Scan for the cell matching the given text and deliver its [x, y] coordinate at center. 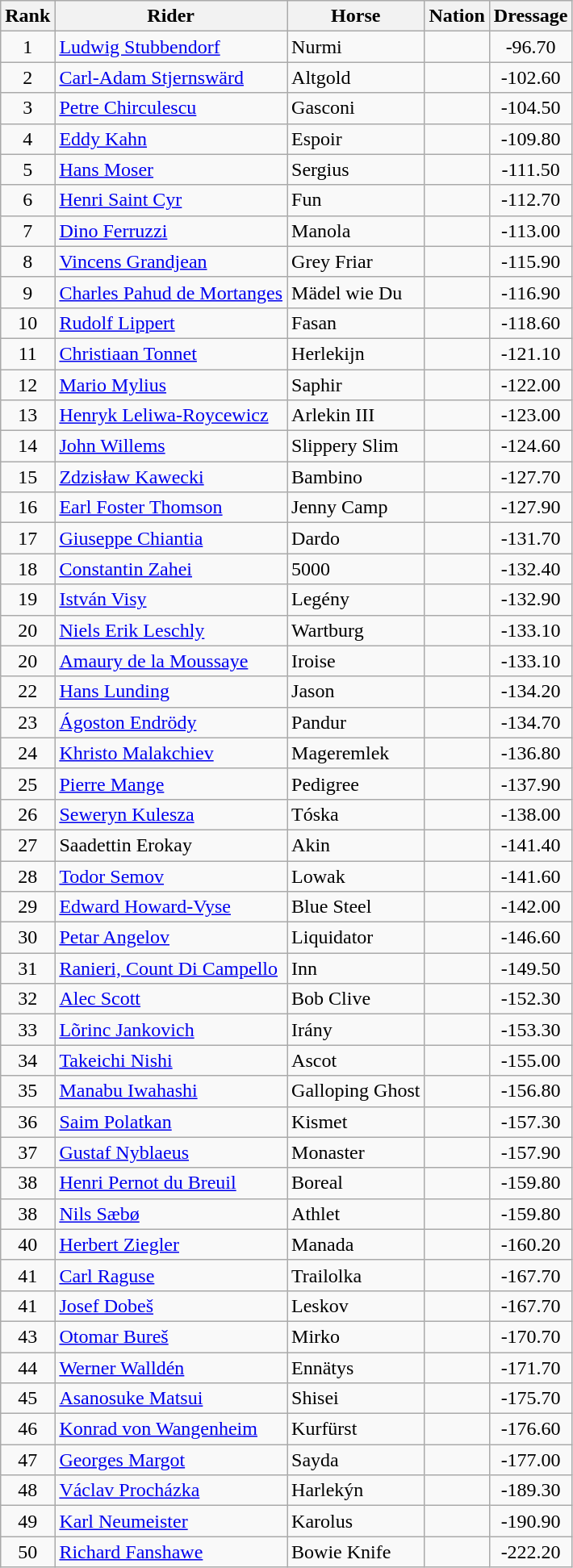
Ranieri, Count Di Campello [171, 968]
Charles Pahud de Mortanges [171, 292]
-175.70 [531, 1399]
-189.30 [531, 1491]
Manabu Iwahashi [171, 1091]
-149.50 [531, 968]
Asanosuke Matsui [171, 1399]
40 [27, 1244]
Todor Semov [171, 876]
5 [27, 169]
Blue Steel [356, 907]
Nurmi [356, 47]
-142.00 [531, 907]
Werner Walldén [171, 1368]
34 [27, 1060]
Karolus [356, 1521]
1 [27, 47]
-118.60 [531, 323]
Carl Raguse [171, 1275]
-134.20 [531, 692]
-132.90 [531, 600]
10 [27, 323]
5000 [356, 569]
-171.70 [531, 1368]
Kurfürst [356, 1429]
-109.80 [531, 139]
18 [27, 569]
26 [27, 814]
-124.60 [531, 446]
Amaury de la Moussaye [171, 661]
-157.90 [531, 1152]
-116.90 [531, 292]
43 [27, 1336]
Khristo Malakchiev [171, 753]
-176.60 [531, 1429]
-137.90 [531, 784]
Espoir [356, 139]
-111.50 [531, 169]
25 [27, 784]
Gasconi [356, 108]
-121.10 [531, 353]
Konrad von Wangenheim [171, 1429]
Fasan [356, 323]
Dressage [531, 16]
8 [27, 261]
Bob Clive [356, 999]
Arlekin III [356, 416]
Hans Moser [171, 169]
-131.70 [531, 538]
-160.20 [531, 1244]
47 [27, 1460]
6 [27, 200]
35 [27, 1091]
-146.60 [531, 938]
-132.40 [531, 569]
Inn [356, 968]
Gustaf Nyblaeus [171, 1152]
-127.90 [531, 508]
Monaster [356, 1152]
Akin [356, 845]
Sayda [356, 1460]
-104.50 [531, 108]
Grey Friar [356, 261]
Hans Lunding [171, 692]
Jenny Camp [356, 508]
Vincens Grandjean [171, 261]
-156.80 [531, 1091]
32 [27, 999]
11 [27, 353]
Boreal [356, 1183]
Ennätys [356, 1368]
Tóska [356, 814]
-122.00 [531, 385]
-112.70 [531, 200]
Richard Fanshawe [171, 1552]
-141.60 [531, 876]
Galloping Ghost [356, 1091]
29 [27, 907]
Lõrinc Jankovich [171, 1030]
-152.30 [531, 999]
-134.70 [531, 722]
50 [27, 1552]
Niels Erik Leschly [171, 630]
16 [27, 508]
4 [27, 139]
Sergius [356, 169]
John Willems [171, 446]
-138.00 [531, 814]
46 [27, 1429]
-136.80 [531, 753]
Wartburg [356, 630]
3 [27, 108]
Henri Pernot du Breuil [171, 1183]
Ascot [356, 1060]
45 [27, 1399]
Alec Scott [171, 999]
44 [27, 1368]
Josef Dobeš [171, 1306]
Kismet [356, 1122]
27 [27, 845]
13 [27, 416]
Earl Foster Thomson [171, 508]
Saim Polatkan [171, 1122]
Pandur [356, 722]
Petar Angelov [171, 938]
Altgold [356, 77]
7 [27, 231]
33 [27, 1030]
-113.00 [531, 231]
István Visy [171, 600]
15 [27, 477]
Liquidator [356, 938]
Rank [27, 16]
Manola [356, 231]
28 [27, 876]
-153.30 [531, 1030]
Dino Ferruzzi [171, 231]
31 [27, 968]
Mario Mylius [171, 385]
Mirko [356, 1336]
Ágoston Endrödy [171, 722]
Mädel wie Du [356, 292]
Harlekýn [356, 1491]
-115.90 [531, 261]
Rider [171, 16]
-222.20 [531, 1552]
Rudolf Lippert [171, 323]
Trailolka [356, 1275]
-190.90 [531, 1521]
-170.70 [531, 1336]
Mageremlek [356, 753]
Henryk Leliwa-Roycewicz [171, 416]
-157.30 [531, 1122]
48 [27, 1491]
Eddy Kahn [171, 139]
Bambino [356, 477]
Jason [356, 692]
-127.70 [531, 477]
49 [27, 1521]
-96.70 [531, 47]
Shisei [356, 1399]
Otomar Bureš [171, 1336]
Manada [356, 1244]
Georges Margot [171, 1460]
14 [27, 446]
-177.00 [531, 1460]
Christiaan Tonnet [171, 353]
37 [27, 1152]
-123.00 [531, 416]
Nation [457, 16]
Constantin Zahei [171, 569]
Legény [356, 600]
30 [27, 938]
Zdzisław Kawecki [171, 477]
Karl Neumeister [171, 1521]
Bowie Knife [356, 1552]
Herlekijn [356, 353]
Nils Sæbø [171, 1214]
-155.00 [531, 1060]
Leskov [356, 1306]
Henri Saint Cyr [171, 200]
12 [27, 385]
24 [27, 753]
Carl-Adam Stjernswärd [171, 77]
Fun [356, 200]
Iroise [356, 661]
Athlet [356, 1214]
Giuseppe Chiantia [171, 538]
22 [27, 692]
36 [27, 1122]
Saadettin Erokay [171, 845]
Václav Procházka [171, 1491]
Pierre Mange [171, 784]
Seweryn Kulesza [171, 814]
-102.60 [531, 77]
19 [27, 600]
Irány [356, 1030]
Saphir [356, 385]
Ludwig Stubbendorf [171, 47]
Petre Chirculescu [171, 108]
Pedigree [356, 784]
17 [27, 538]
Edward Howard-Vyse [171, 907]
2 [27, 77]
Dardo [356, 538]
-141.40 [531, 845]
Lowak [356, 876]
Herbert Ziegler [171, 1244]
Takeichi Nishi [171, 1060]
Horse [356, 16]
Slippery Slim [356, 446]
9 [27, 292]
23 [27, 722]
